From the cell containing the given text, extract its center point as (x, y) coordinate. 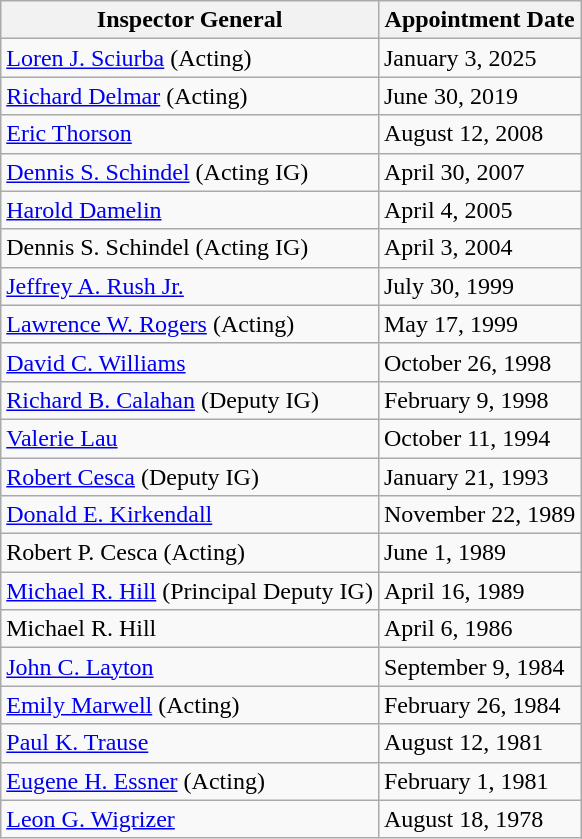
Valerie Lau (190, 438)
January 3, 2025 (479, 58)
February 9, 1998 (479, 400)
April 4, 2005 (479, 210)
Loren J. Sciurba (Acting) (190, 58)
January 21, 1993 (479, 477)
Richard B. Calahan (Deputy IG) (190, 400)
April 30, 2007 (479, 172)
August 12, 1981 (479, 743)
Richard Delmar (Acting) (190, 96)
Eric Thorson (190, 134)
April 6, 1986 (479, 629)
October 11, 1994 (479, 438)
April 3, 2004 (479, 248)
David C. Williams (190, 362)
August 18, 1978 (479, 819)
Eugene H. Essner (Acting) (190, 781)
Harold Damelin (190, 210)
May 17, 1999 (479, 324)
Paul K. Trause (190, 743)
Lawrence W. Rogers (Acting) (190, 324)
July 30, 1999 (479, 286)
February 26, 1984 (479, 705)
Emily Marwell (Acting) (190, 705)
Inspector General (190, 20)
Michael R. Hill (Principal Deputy IG) (190, 591)
Appointment Date (479, 20)
June 1, 1989 (479, 553)
Robert P. Cesca (Acting) (190, 553)
John C. Layton (190, 667)
September 9, 1984 (479, 667)
Leon G. Wigrizer (190, 819)
June 30, 2019 (479, 96)
November 22, 1989 (479, 515)
October 26, 1998 (479, 362)
August 12, 2008 (479, 134)
Robert Cesca (Deputy IG) (190, 477)
Donald E. Kirkendall (190, 515)
April 16, 1989 (479, 591)
Jeffrey A. Rush Jr. (190, 286)
February 1, 1981 (479, 781)
Michael R. Hill (190, 629)
